Locate the cell with the specified text and output its [x, y] center coordinate. 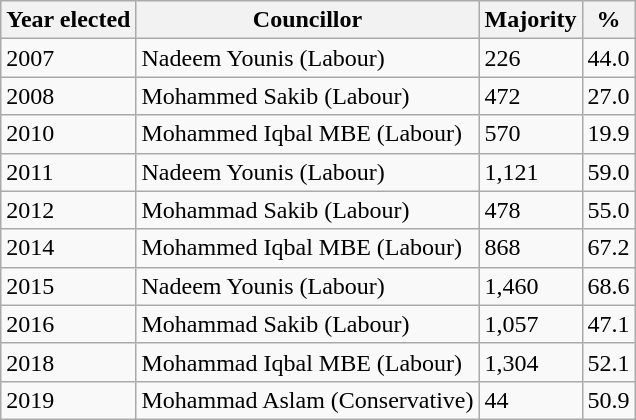
19.9 [608, 134]
Mohammed Sakib (Labour) [308, 96]
59.0 [608, 172]
2011 [68, 172]
1,057 [530, 324]
472 [530, 96]
2014 [68, 248]
Mohammad Aslam (Conservative) [308, 400]
% [608, 20]
44 [530, 400]
2007 [68, 58]
2018 [68, 362]
2010 [68, 134]
52.1 [608, 362]
68.6 [608, 286]
226 [530, 58]
50.9 [608, 400]
55.0 [608, 210]
2019 [68, 400]
Councillor [308, 20]
2015 [68, 286]
1,121 [530, 172]
1,304 [530, 362]
67.2 [608, 248]
44.0 [608, 58]
2016 [68, 324]
Mohammad Iqbal MBE (Labour) [308, 362]
2012 [68, 210]
570 [530, 134]
27.0 [608, 96]
47.1 [608, 324]
868 [530, 248]
478 [530, 210]
Majority [530, 20]
Year elected [68, 20]
1,460 [530, 286]
2008 [68, 96]
